Locate the cell with the specified text and output its [x, y] center coordinate. 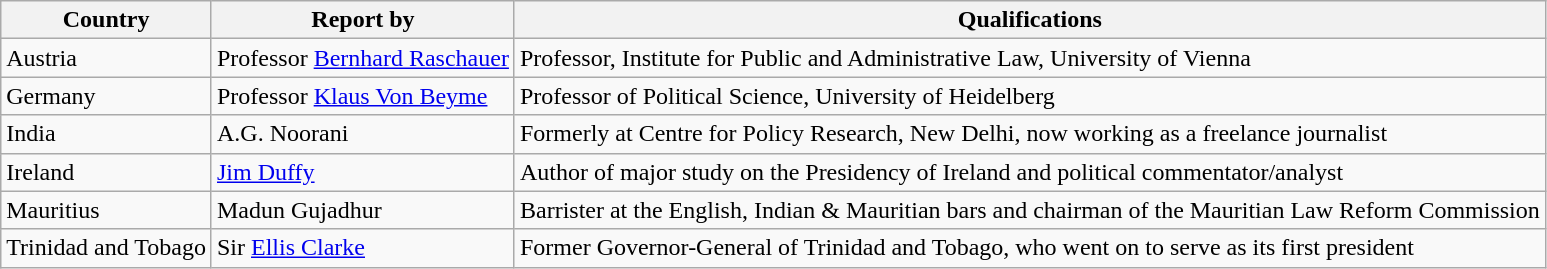
Jim Duffy [362, 172]
Ireland [106, 172]
Mauritius [106, 210]
Author of major study on the Presidency of Ireland and political commentator/analyst [1030, 172]
Report by [362, 20]
India [106, 134]
Country [106, 20]
Germany [106, 96]
Professor, Institute for Public and Administrative Law, University of Vienna [1030, 58]
Professor Bernhard Raschauer [362, 58]
Professor of Political Science, University of Heidelberg [1030, 96]
Former Governor-General of Trinidad and Tobago, who went on to serve as its first president [1030, 248]
Barrister at the English, Indian & Mauritian bars and chairman of the Mauritian Law Reform Commission [1030, 210]
Sir Ellis Clarke [362, 248]
A.G. Noorani [362, 134]
Austria [106, 58]
Qualifications [1030, 20]
Professor Klaus Von Beyme [362, 96]
Madun Gujadhur [362, 210]
Formerly at Centre for Policy Research, New Delhi, now working as a freelance journalist [1030, 134]
Trinidad and Tobago [106, 248]
